Capture the cell that displays the provided text and extract its [x, y] central coordinate. 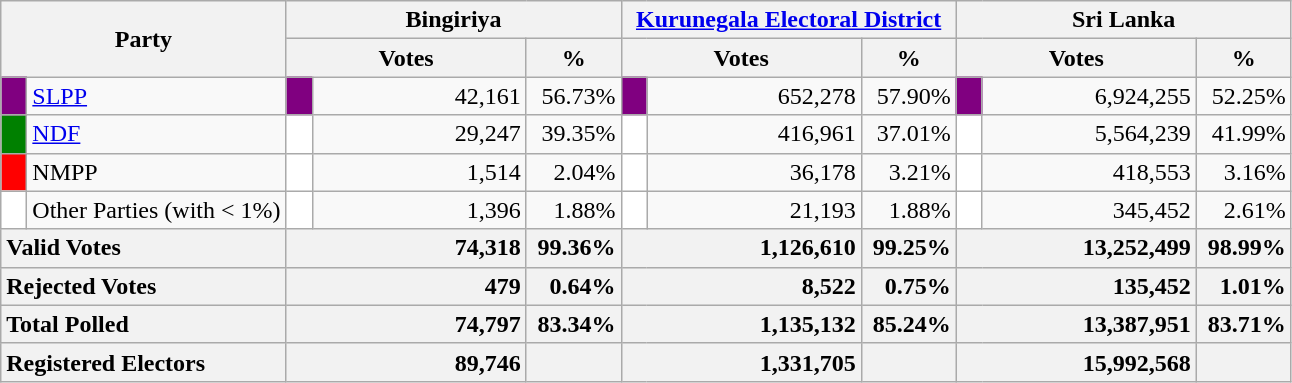
1,126,610 [741, 248]
2.61% [1244, 210]
652,278 [754, 96]
479 [406, 286]
29,247 [419, 134]
3.16% [1244, 172]
56.73% [574, 96]
0.64% [574, 286]
Bingiriya [454, 20]
Registered Electors [144, 362]
21,193 [754, 210]
39.35% [574, 134]
85.24% [908, 324]
15,992,568 [1076, 362]
41.99% [1244, 134]
13,387,951 [1076, 324]
52.25% [1244, 96]
Kurunegala Electoral District [788, 20]
Party [144, 39]
89,746 [406, 362]
0.75% [908, 286]
5,564,239 [1089, 134]
Rejected Votes [144, 286]
NDF [156, 134]
1.01% [1244, 286]
135,452 [1076, 286]
Valid Votes [144, 248]
74,318 [406, 248]
416,961 [754, 134]
345,452 [1089, 210]
99.36% [574, 248]
1,396 [419, 210]
SLPP [156, 96]
Total Polled [144, 324]
42,161 [419, 96]
83.34% [574, 324]
74,797 [406, 324]
1,135,132 [741, 324]
Sri Lanka [1124, 20]
57.90% [908, 96]
2.04% [574, 172]
418,553 [1089, 172]
Other Parties (with < 1%) [156, 210]
13,252,499 [1076, 248]
99.25% [908, 248]
83.71% [1244, 324]
1,331,705 [741, 362]
37.01% [908, 134]
NMPP [156, 172]
8,522 [741, 286]
6,924,255 [1089, 96]
98.99% [1244, 248]
36,178 [754, 172]
3.21% [908, 172]
1,514 [419, 172]
